Find where the given text appears and provide that cell's center as [x, y] coordinate. 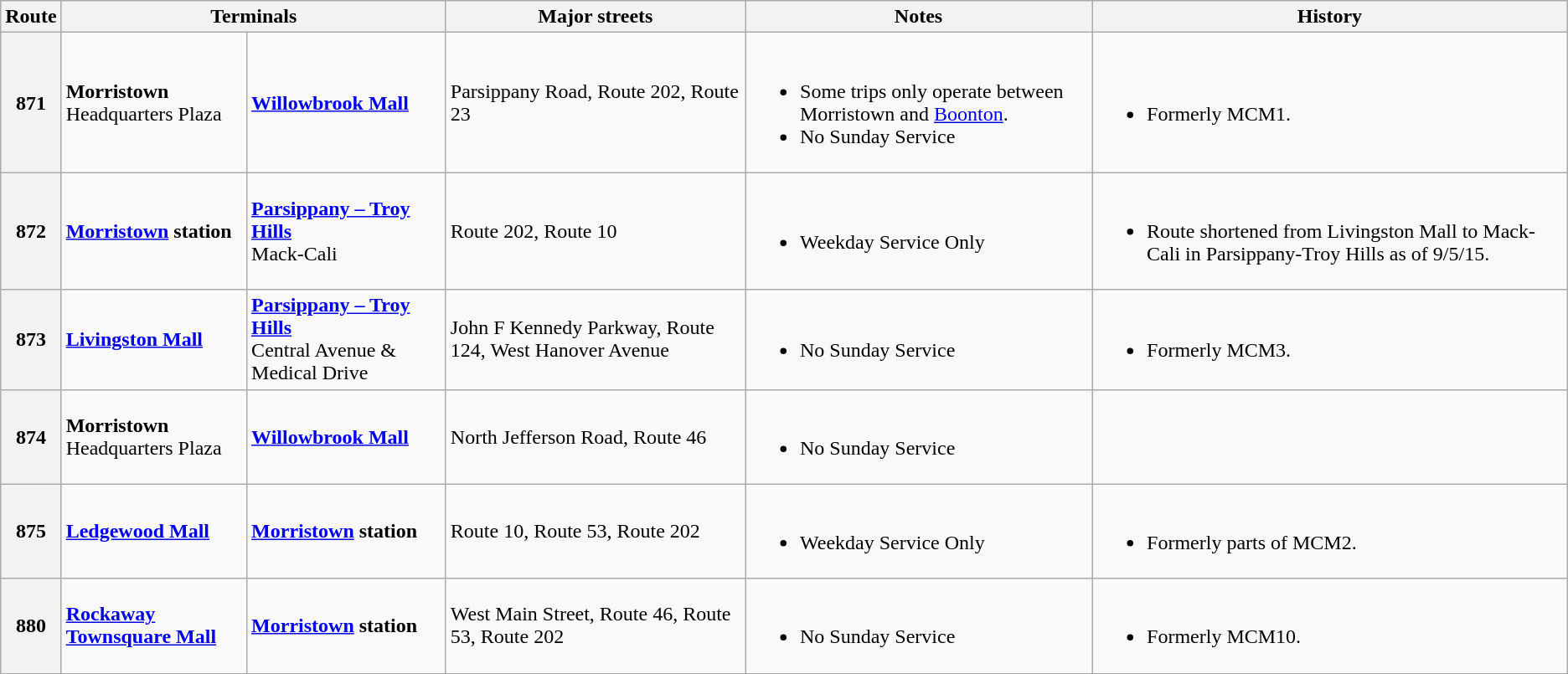
West Main Street, Route 46, Route 53, Route 202 [595, 626]
873 [31, 340]
Terminals [253, 17]
Some trips only operate between Morristown and Boonton.No Sunday Service [919, 102]
Parsippany – Troy HillsMack-Cali [347, 231]
North Jefferson Road, Route 46 [595, 437]
John F Kennedy Parkway, Route 124, West Hanover Avenue [595, 340]
874 [31, 437]
Rockaway Townsquare Mall [154, 626]
Route [31, 17]
880 [31, 626]
History [1330, 17]
Parsippany Road, Route 202, Route 23 [595, 102]
Formerly MCM3. [1330, 340]
Parsippany – Troy HillsCentral Avenue & Medical Drive [347, 340]
871 [31, 102]
Ledgewood Mall [154, 531]
875 [31, 531]
Formerly MCM10. [1330, 626]
Route 202, Route 10 [595, 231]
Livingston Mall [154, 340]
Route 10, Route 53, Route 202 [595, 531]
872 [31, 231]
Formerly MCM1. [1330, 102]
Notes [919, 17]
Route shortened from Livingston Mall to Mack-Cali in Parsippany-Troy Hills as of 9/5/15. [1330, 231]
Major streets [595, 17]
Formerly parts of MCM2. [1330, 531]
